Scan for the cell matching the given text and deliver its (X, Y) coordinate at center. 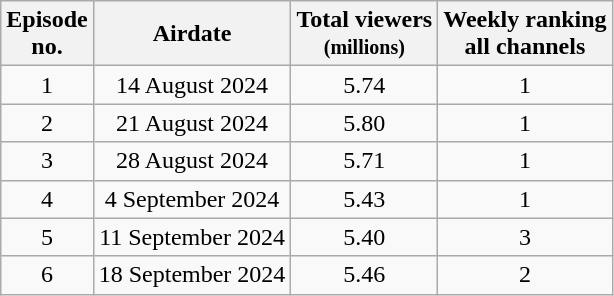
Episodeno. (47, 34)
5.46 (364, 275)
4 September 2024 (192, 199)
Weekly rankingall channels (525, 34)
18 September 2024 (192, 275)
5 (47, 237)
5.40 (364, 237)
14 August 2024 (192, 85)
6 (47, 275)
5.43 (364, 199)
21 August 2024 (192, 123)
5.80 (364, 123)
5.71 (364, 161)
5.74 (364, 85)
4 (47, 199)
Total viewers(millions) (364, 34)
Airdate (192, 34)
11 September 2024 (192, 237)
28 August 2024 (192, 161)
